Output the (x, y) coordinate of the center of the cell containing the given text.  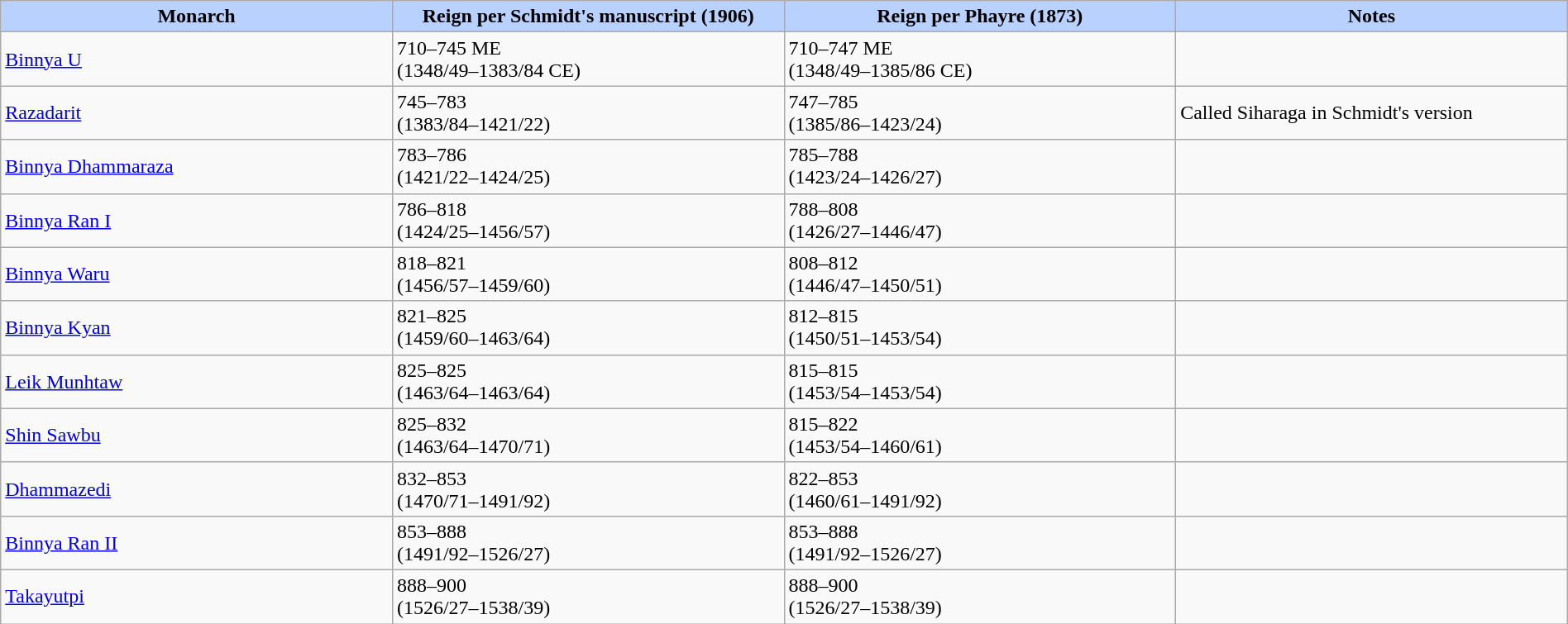
Dhammazedi (197, 489)
Reign per Phayre (1873) (980, 17)
Reign per Schmidt's manuscript (1906) (588, 17)
825–825 (1463/64–1463/64) (588, 382)
783–786 (1421/22–1424/25) (588, 167)
Binnya Ran II (197, 542)
815–822 (1453/54–1460/61) (980, 435)
832–853 (1470/71–1491/92) (588, 489)
Shin Sawbu (197, 435)
Notes (1372, 17)
808–812 (1446/47–1450/51) (980, 274)
825–832 (1463/64–1470/71) (588, 435)
Binnya Dhammaraza (197, 167)
822–853 (1460/61–1491/92) (980, 489)
Binnya Ran I (197, 220)
Called Siharaga in Schmidt's version (1372, 112)
745–783 (1383/84–1421/22) (588, 112)
747–785 (1385/86–1423/24) (980, 112)
Binnya U (197, 60)
Monarch (197, 17)
Binnya Waru (197, 274)
818–821 (1456/57–1459/60) (588, 274)
710–747 ME (1348/49–1385/86 CE) (980, 60)
786–818 (1424/25–1456/57) (588, 220)
710–745 ME (1348/49–1383/84 CE) (588, 60)
Binnya Kyan (197, 327)
812–815 (1450/51–1453/54) (980, 327)
Takayutpi (197, 597)
821–825 (1459/60–1463/64) (588, 327)
Razadarit (197, 112)
785–788 (1423/24–1426/27) (980, 167)
Leik Munhtaw (197, 382)
788–808 (1426/27–1446/47) (980, 220)
815–815 (1453/54–1453/54) (980, 382)
